Detect which cell encompasses the target text, then output its (x, y) center coordinate. 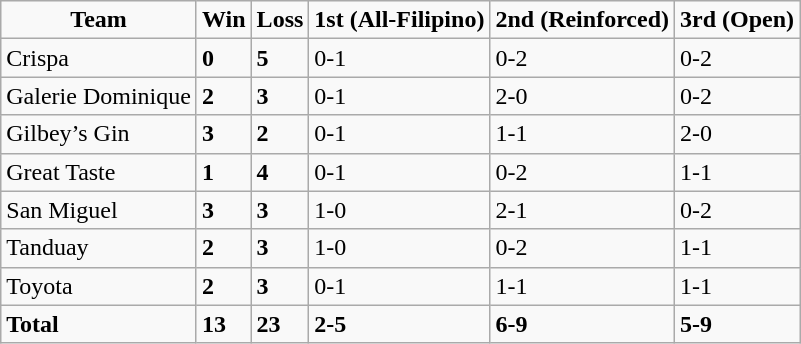
Gilbey’s Gin (99, 134)
5 (280, 58)
2-1 (582, 210)
Win (224, 20)
13 (224, 324)
1st (All-Filipino) (400, 20)
1 (224, 172)
Loss (280, 20)
2-5 (400, 324)
0 (224, 58)
San Miguel (99, 210)
2nd (Reinforced) (582, 20)
Team (99, 20)
Galerie Dominique (99, 96)
3rd (Open) (738, 20)
5-9 (738, 324)
Crispa (99, 58)
4 (280, 172)
6-9 (582, 324)
Toyota (99, 286)
Great Taste (99, 172)
23 (280, 324)
Total (99, 324)
Tanduay (99, 248)
